Capture the cell that displays the provided text and extract its [x, y] central coordinate. 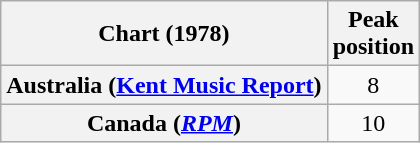
Canada (RPM) [164, 123]
8 [373, 85]
Peakposition [373, 34]
Australia (Kent Music Report) [164, 85]
Chart (1978) [164, 34]
10 [373, 123]
